Search for the cell housing the specified text and yield its [X, Y] center coordinate. 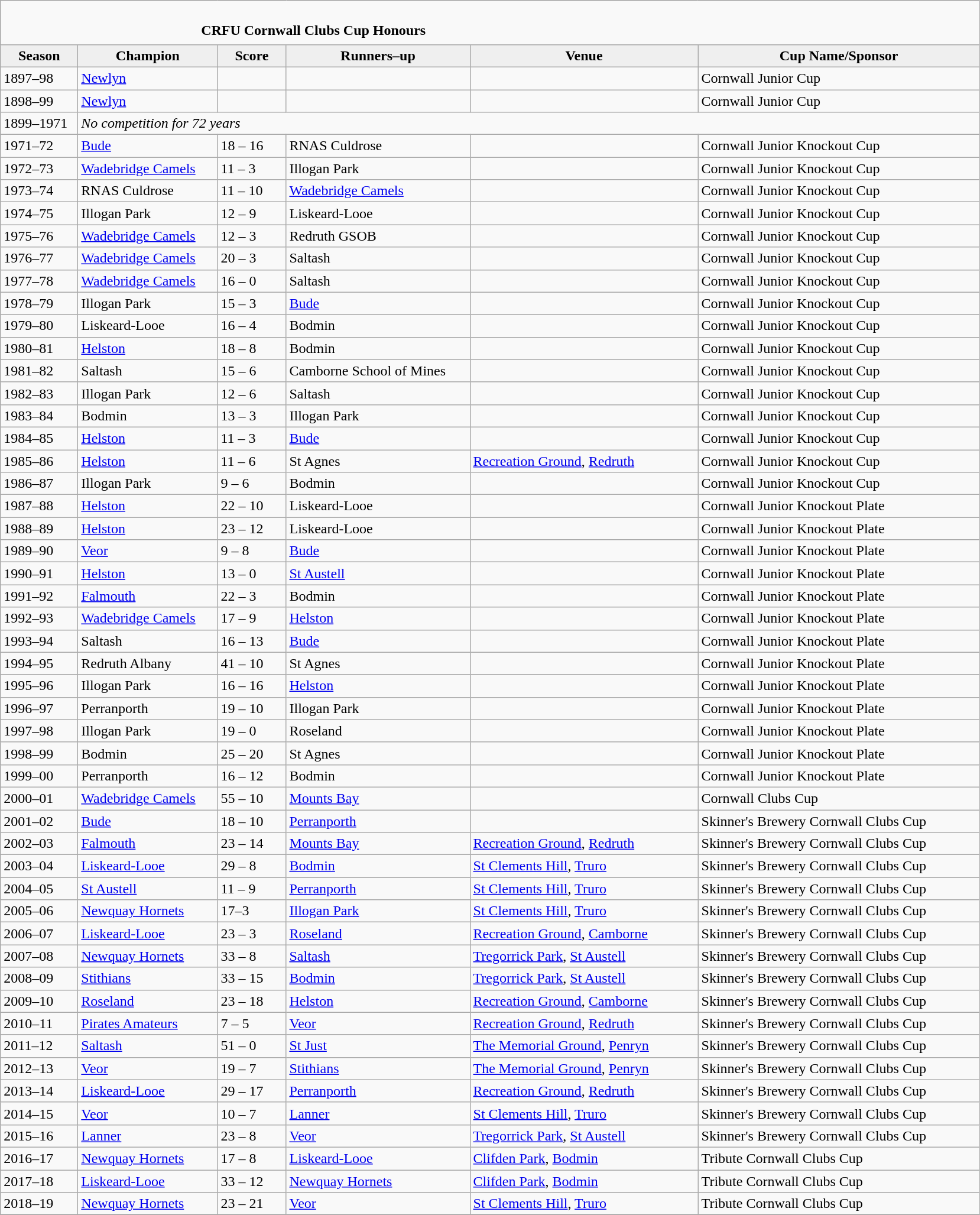
22 – 3 [252, 596]
1993–94 [39, 641]
2015–16 [39, 1136]
2000–01 [39, 798]
16 – 13 [252, 641]
2008–09 [39, 979]
2018–19 [39, 1204]
2013–14 [39, 1091]
1897–98 [39, 78]
2002–03 [39, 844]
1995–96 [39, 686]
1984–85 [39, 438]
11 – 9 [252, 889]
Runners–up [378, 56]
1976–77 [39, 258]
2001–02 [39, 821]
33 – 8 [252, 956]
Cornwall Clubs Cup [839, 798]
2012–13 [39, 1068]
29 – 17 [252, 1091]
23 – 12 [252, 529]
Venue [584, 56]
23 – 3 [252, 934]
2011–12 [39, 1046]
16 – 0 [252, 281]
2009–10 [39, 1001]
33 – 12 [252, 1181]
Champion [148, 56]
1989–90 [39, 551]
9 – 6 [252, 484]
1992–93 [39, 618]
9 – 8 [252, 551]
11 – 6 [252, 461]
29 – 8 [252, 866]
51 – 0 [252, 1046]
1978–79 [39, 303]
17–3 [252, 911]
18 – 8 [252, 348]
1987–88 [39, 506]
Redruth GSOB [378, 236]
1990–91 [39, 574]
16 – 12 [252, 776]
23 – 21 [252, 1204]
1979–80 [39, 326]
Redruth Albany [148, 663]
No competition for 72 years [528, 124]
15 – 6 [252, 371]
12 – 3 [252, 236]
12 – 6 [252, 393]
Pirates Amateurs [148, 1023]
2010–11 [39, 1023]
7 – 5 [252, 1023]
2016–17 [39, 1158]
1981–82 [39, 371]
2014–15 [39, 1113]
55 – 10 [252, 798]
18 – 16 [252, 146]
1991–92 [39, 596]
1986–87 [39, 484]
2017–18 [39, 1181]
1999–00 [39, 776]
2007–08 [39, 956]
1982–83 [39, 393]
1973–74 [39, 191]
1974–75 [39, 213]
16 – 16 [252, 686]
18 – 10 [252, 821]
1980–81 [39, 348]
St Just [378, 1046]
16 – 4 [252, 326]
25 – 20 [252, 753]
19 – 10 [252, 708]
2003–04 [39, 866]
1994–95 [39, 663]
1975–76 [39, 236]
10 – 7 [252, 1113]
1971–72 [39, 146]
2004–05 [39, 889]
23 – 18 [252, 1001]
1898–99 [39, 101]
1997–98 [39, 731]
13 – 3 [252, 416]
1985–86 [39, 461]
11 – 10 [252, 191]
17 – 8 [252, 1158]
1998–99 [39, 753]
23 – 14 [252, 844]
1988–89 [39, 529]
2006–07 [39, 934]
19 – 0 [252, 731]
1972–73 [39, 169]
1996–97 [39, 708]
Season [39, 56]
1899–1971 [39, 124]
23 – 8 [252, 1136]
17 – 9 [252, 618]
Cup Name/Sponsor [839, 56]
33 – 15 [252, 979]
19 – 7 [252, 1068]
20 – 3 [252, 258]
Score [252, 56]
22 – 10 [252, 506]
Camborne School of Mines [378, 371]
1983–84 [39, 416]
12 – 9 [252, 213]
1977–78 [39, 281]
41 – 10 [252, 663]
2005–06 [39, 911]
13 – 0 [252, 574]
15 – 3 [252, 303]
